Provide the [x, y] coordinate of the cell's center where the given text is located.  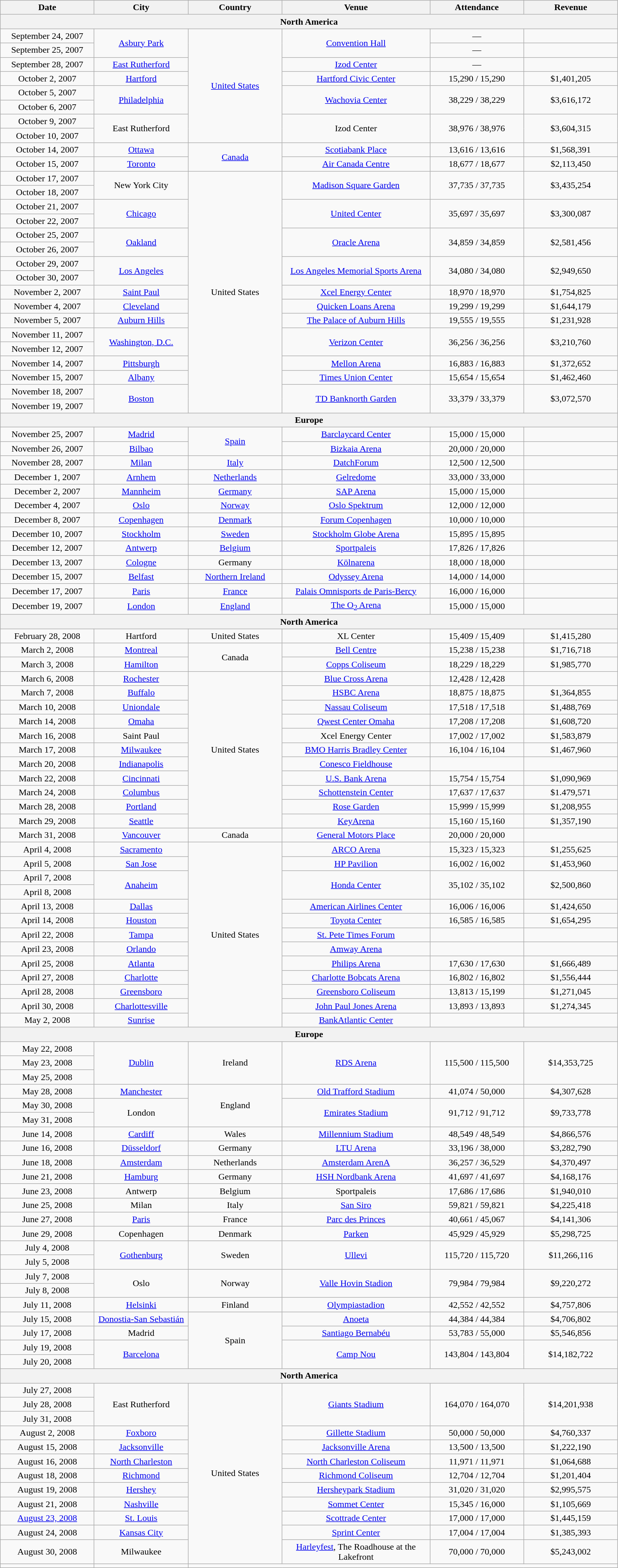
KeyArena [356, 821]
16,002 / 16,002 [477, 864]
Qwest Center Omaha [356, 721]
City [141, 7]
18,000 / 18,000 [477, 562]
Toronto [141, 164]
The O2 Arena [356, 606]
Seattle [141, 821]
Verizon Center [356, 342]
Houston [141, 920]
$5,243,002 [571, 1552]
36,257 / 36,529 [477, 1162]
Mellon Arena [356, 363]
17,208 / 17,208 [477, 721]
November 14, 2007 [47, 363]
October 29, 2007 [47, 264]
Donostia-San Sebastián [141, 1319]
Wachovia Center [356, 100]
April 25, 2008 [47, 963]
March 3, 2008 [47, 664]
Jacksonville [141, 1447]
Stockholm Globe Arena [356, 534]
April 4, 2008 [47, 849]
Madison Square Garden [356, 185]
March 24, 2008 [47, 792]
June 29, 2008 [47, 1233]
Sacramento [141, 849]
Indianapolis [141, 764]
Mannheim [141, 491]
Dublin [141, 1063]
Cardiff [141, 1134]
36,256 / 36,256 [477, 342]
SAP Arena [356, 491]
May 23, 2008 [47, 1063]
December 1, 2007 [47, 477]
Revenue [571, 7]
$2,949,650 [571, 271]
$1,445,159 [571, 1518]
LTU Arena [356, 1148]
Forum Copenhagen [356, 520]
Charlotte Bobcats Arena [356, 977]
15,654 / 15,654 [477, 377]
$1,357,190 [571, 821]
38,976 / 38,976 [477, 128]
$1,583,879 [571, 735]
Blue Cross Arena [356, 679]
Oakland [141, 242]
Albany [141, 377]
$1,644,179 [571, 306]
New York City [141, 185]
June 14, 2008 [47, 1134]
34,080 / 34,080 [477, 271]
Venue [356, 7]
Finland [235, 1305]
115,500 / 115,500 [477, 1063]
$4,866,576 [571, 1134]
$5,298,725 [571, 1233]
October 14, 2007 [47, 150]
May 2, 2008 [47, 1020]
$1,666,489 [571, 963]
June 23, 2008 [47, 1191]
$1,364,855 [571, 693]
$1,415,280 [571, 636]
Uniondale [141, 707]
October 5, 2007 [47, 93]
$3,282,790 [571, 1148]
August 21, 2008 [47, 1504]
$2,113,450 [571, 164]
17,686 / 17,686 [477, 1191]
Greensboro [141, 991]
TD Banknorth Garden [356, 399]
Barcelona [141, 1355]
$1,654,295 [571, 920]
$1,271,045 [571, 991]
Stockholm [141, 534]
May 28, 2008 [47, 1091]
Giants Stadium [356, 1404]
The Palace of Auburn Hills [356, 320]
10,000 / 10,000 [477, 520]
November 4, 2007 [47, 306]
Belfast [141, 577]
June 18, 2008 [47, 1162]
December 10, 2007 [47, 534]
Foxboro [141, 1433]
$1,940,010 [571, 1191]
44,384 / 44,384 [477, 1319]
79,984 / 79,984 [477, 1283]
164,070 / 164,070 [477, 1404]
15,290 / 15,290 [477, 79]
16,000 / 16,000 [477, 591]
$9,220,272 [571, 1283]
33,000 / 33,000 [477, 477]
Bell Centre [356, 650]
Düsseldorf [141, 1148]
October 25, 2007 [47, 235]
Hamburg [141, 1177]
12,000 / 12,000 [477, 505]
Valle Hovin Stadion [356, 1283]
Northern Ireland [235, 577]
August 23, 2008 [47, 1518]
April 28, 2008 [47, 991]
March 14, 2008 [47, 721]
Camp Nou [356, 1355]
July 4, 2008 [47, 1248]
Orlando [141, 949]
$1,462,460 [571, 377]
19,555 / 19,555 [477, 320]
19,299 / 19,299 [477, 306]
Copps Coliseum [356, 664]
$4,370,497 [571, 1162]
HSH Nordbank Arena [356, 1177]
$1,105,669 [571, 1504]
53,783 / 55,000 [477, 1333]
Manchester [141, 1091]
October 17, 2007 [47, 178]
Ottawa [141, 150]
December 13, 2007 [47, 562]
November 12, 2007 [47, 349]
August 24, 2008 [47, 1532]
July 11, 2008 [47, 1305]
December 2, 2007 [47, 491]
Harleyfest, The Roadhouse at the Lakefront [356, 1552]
$4,706,802 [571, 1319]
31,020 / 31,020 [477, 1490]
October 10, 2007 [47, 135]
BankAtlantic Center [356, 1020]
33,196 / 38,000 [477, 1148]
42,552 / 42,552 [477, 1305]
North Charleston Coliseum [356, 1461]
12,500 / 12,500 [477, 463]
April 14, 2008 [47, 920]
September 24, 2007 [47, 36]
$3,072,570 [571, 399]
$1,608,720 [571, 721]
Helsinki [141, 1305]
45,929 / 45,929 [477, 1233]
13,616 / 13,616 [477, 150]
August 19, 2008 [47, 1490]
15,160 / 15,160 [477, 821]
General Motors Place [356, 835]
December 15, 2007 [47, 577]
March 6, 2008 [47, 679]
Bizkaia Arena [356, 449]
Atlanta [141, 963]
12,704 / 12,704 [477, 1475]
Vancouver [141, 835]
Washington, D.C. [141, 342]
Conesco Fieldhouse [356, 764]
15,409 / 15,409 [477, 636]
Hamilton [141, 664]
San Jose [141, 864]
15,754 / 15,754 [477, 778]
Dallas [141, 906]
18,677 / 18,677 [477, 164]
November 15, 2007 [47, 377]
August 2, 2008 [47, 1433]
October 21, 2007 [47, 207]
Palais Omnisports de Paris-Bercy [356, 591]
38,229 / 38,229 [477, 100]
$1,467,960 [571, 750]
13,500 / 13,500 [477, 1447]
$3,210,760 [571, 342]
Hershey [141, 1490]
August 16, 2008 [47, 1461]
North Charleston [141, 1461]
18,970 / 18,970 [477, 292]
Schottenstein Center [356, 792]
July 5, 2008 [47, 1262]
August 30, 2008 [47, 1552]
August 18, 2008 [47, 1475]
June 21, 2008 [47, 1177]
Chicago [141, 214]
December 8, 2007 [47, 520]
143,804 / 143,804 [477, 1355]
41,074 / 50,000 [477, 1091]
$1,274,345 [571, 1006]
October 26, 2007 [47, 249]
15,238 / 15,238 [477, 650]
Amsterdam ArenA [356, 1162]
Toyota Center [356, 920]
17,004 / 17,004 [477, 1532]
Amsterdam [141, 1162]
Charlottesville [141, 1006]
$1,453,960 [571, 864]
$1,401,205 [571, 79]
$3,435,254 [571, 185]
Pittsburgh [141, 363]
October 15, 2007 [47, 164]
September 28, 2007 [47, 64]
Cincinnati [141, 778]
March 31, 2008 [47, 835]
35,697 / 35,697 [477, 214]
Gillette Stadium [356, 1433]
RDS Arena [356, 1063]
October 9, 2007 [47, 121]
May 22, 2008 [47, 1049]
Convention Hall [356, 43]
March 10, 2008 [47, 707]
Scotiabank Place [356, 150]
15,895 / 15,895 [477, 534]
Philadelphia [141, 100]
Philips Arena [356, 963]
June 27, 2008 [47, 1219]
17,000 / 17,000 [477, 1518]
March 28, 2008 [47, 807]
BMO Harris Bradley Center [356, 750]
XL Center [356, 636]
Sprint Center [356, 1532]
Gothenburg [141, 1255]
March 7, 2008 [47, 693]
Emirates Stadium [356, 1113]
$2,500,860 [571, 885]
October 2, 2007 [47, 79]
Richmond [141, 1475]
$11,266,116 [571, 1255]
July 15, 2008 [47, 1319]
$1,424,650 [571, 906]
HSBC Arena [356, 693]
Bilbao [141, 449]
October 18, 2007 [47, 193]
Parc des Princes [356, 1219]
Kölnarena [356, 562]
Times Union Center [356, 377]
April 7, 2008 [47, 878]
17,826 / 17,826 [477, 548]
34,859 / 34,859 [477, 242]
Portland [141, 807]
Nassau Coliseum [356, 707]
July 7, 2008 [47, 1276]
Santiago Bernabéu [356, 1333]
$1,754,825 [571, 292]
April 8, 2008 [47, 892]
11,971 / 11,971 [477, 1461]
$1,716,718 [571, 650]
Cologne [141, 562]
March 16, 2008 [47, 735]
Boston [141, 399]
$3,300,087 [571, 214]
September 25, 2007 [47, 50]
April 13, 2008 [47, 906]
$4,307,628 [571, 1091]
17,630 / 17,630 [477, 963]
$1,985,770 [571, 664]
April 30, 2008 [47, 1006]
March 29, 2008 [47, 821]
$4,168,176 [571, 1177]
Nashville [141, 1504]
Attendance [477, 7]
Sommet Center [356, 1504]
12,428 / 12,428 [477, 679]
St. Pete Times Forum [356, 935]
July 19, 2008 [47, 1347]
May 30, 2008 [47, 1106]
October 22, 2007 [47, 221]
$1,208,955 [571, 807]
Hartford Civic Center [356, 79]
Wales [235, 1134]
Ireland [235, 1063]
Kansas City [141, 1532]
Jacksonville Arena [356, 1447]
April 22, 2008 [47, 935]
50,000 / 50,000 [477, 1433]
Amway Arena [356, 949]
$2,581,456 [571, 242]
Hersheypark Stadium [356, 1490]
October 6, 2007 [47, 107]
November 26, 2007 [47, 449]
March 22, 2008 [47, 778]
February 28, 2008 [47, 636]
$1,568,391 [571, 150]
November 25, 2007 [47, 434]
July 17, 2008 [47, 1333]
59,821 / 59,821 [477, 1205]
July 27, 2008 [47, 1390]
13,813 / 15,199 [477, 991]
37,735 / 37,735 [477, 185]
Olympiastadion [356, 1305]
$4,225,418 [571, 1205]
Air Canada Centre [356, 164]
16,104 / 16,104 [477, 750]
Asbury Park [141, 43]
November 18, 2007 [47, 391]
March 17, 2008 [47, 750]
December 19, 2007 [47, 606]
$1,222,190 [571, 1447]
$14,201,938 [571, 1404]
Oslo Spektrum [356, 505]
33,379 / 33,379 [477, 399]
March 20, 2008 [47, 764]
August 15, 2008 [47, 1447]
Los Angeles [141, 271]
$3,604,315 [571, 128]
$4,760,337 [571, 1433]
17,002 / 17,002 [477, 735]
Date [47, 7]
$1.479,571 [571, 792]
18,875 / 18,875 [477, 693]
United Center [356, 214]
July 8, 2008 [47, 1291]
16,585 / 16,585 [477, 920]
San Siro [356, 1205]
16,802 / 16,802 [477, 977]
December 4, 2007 [47, 505]
$1,231,928 [571, 320]
Honda Center [356, 885]
$1,201,404 [571, 1475]
Montreal [141, 650]
December 12, 2007 [47, 548]
American Airlines Center [356, 906]
Old Trafford Stadium [356, 1091]
April 5, 2008 [47, 864]
13,893 / 13,893 [477, 1006]
18,229 / 18,229 [477, 664]
U.S. Bank Arena [356, 778]
May 31, 2008 [47, 1120]
John Paul Jones Arena [356, 1006]
$1,488,769 [571, 707]
Rose Garden [356, 807]
April 23, 2008 [47, 949]
17,518 / 17,518 [477, 707]
Barclaycard Center [356, 434]
Odyssey Arena [356, 577]
$1,372,652 [571, 363]
Millennium Stadium [356, 1134]
$14,182,722 [571, 1355]
15,323 / 15,323 [477, 849]
17,637 / 17,637 [477, 792]
$5,546,856 [571, 1333]
November 5, 2007 [47, 320]
Omaha [141, 721]
$3,616,172 [571, 100]
Oracle Arena [356, 242]
$1,556,444 [571, 977]
40,661 / 45,067 [477, 1219]
DatchForum [356, 463]
70,000 / 70,000 [477, 1552]
Charlotte [141, 977]
July 31, 2008 [47, 1418]
Anoeta [356, 1319]
$1,090,969 [571, 778]
Sunrise [141, 1020]
16,883 / 16,883 [477, 363]
ARCO Arena [356, 849]
$14,353,725 [571, 1063]
December 17, 2007 [47, 591]
April 27, 2008 [47, 977]
Auburn Hills [141, 320]
October 30, 2007 [47, 278]
Quicken Loans Arena [356, 306]
Ullevi [356, 1255]
Anaheim [141, 885]
$1,064,688 [571, 1461]
$9,733,778 [571, 1113]
Scottrade Center [356, 1518]
November 11, 2007 [47, 335]
Columbus [141, 792]
Arnhem [141, 477]
$2,995,575 [571, 1490]
35,102 / 35,102 [477, 885]
Buffalo [141, 693]
Gelredome [356, 477]
16,006 / 16,006 [477, 906]
HP Pavilion [356, 864]
November 28, 2007 [47, 463]
$1,255,625 [571, 849]
June 16, 2008 [47, 1148]
15,345 / 16,000 [477, 1504]
July 20, 2008 [47, 1362]
$1,385,393 [571, 1532]
November 19, 2007 [47, 406]
41,697 / 41,697 [477, 1177]
June 25, 2008 [47, 1205]
July 28, 2008 [47, 1404]
Parken [356, 1233]
Country [235, 7]
$4,757,806 [571, 1305]
48,549 / 48,549 [477, 1134]
Greensboro Coliseum [356, 991]
St. Louis [141, 1518]
Tampa [141, 935]
91,712 / 91,712 [477, 1113]
$4,141,306 [571, 1219]
May 25, 2008 [47, 1077]
14,000 / 14,000 [477, 577]
Rochester [141, 679]
Los Angeles Memorial Sports Arena [356, 271]
March 2, 2008 [47, 650]
Cleveland [141, 306]
115,720 / 115,720 [477, 1255]
November 2, 2007 [47, 292]
Richmond Coliseum [356, 1475]
15,999 / 15,999 [477, 807]
